From the cell containing the given text, extract its center point as (x, y) coordinate. 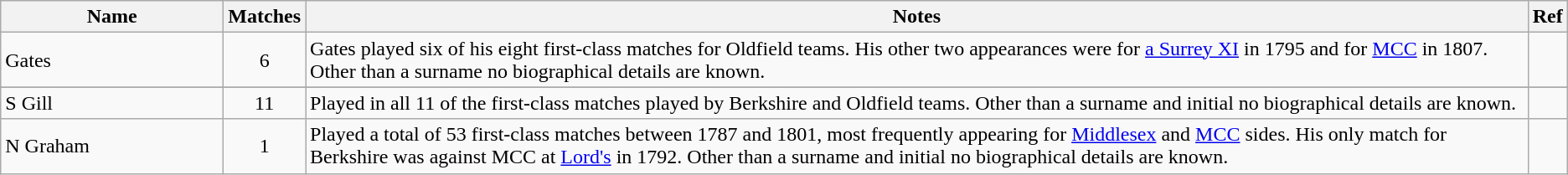
N Graham (112, 146)
Matches (265, 17)
S Gill (112, 103)
Notes (917, 17)
Name (112, 17)
1 (265, 146)
Gates (112, 60)
11 (265, 103)
6 (265, 60)
Ref (1548, 17)
